From the cell containing the given text, extract its center point as [X, Y] coordinate. 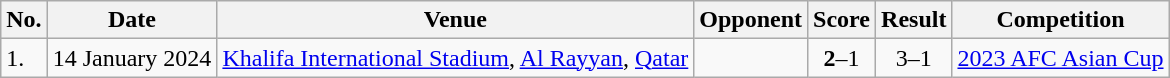
No. [24, 20]
2023 AFC Asian Cup [1060, 58]
2–1 [842, 58]
1. [24, 58]
Date [132, 20]
14 January 2024 [132, 58]
Khalifa International Stadium, Al Rayyan, Qatar [456, 58]
Venue [456, 20]
Competition [1060, 20]
Score [842, 20]
3–1 [914, 58]
Result [914, 20]
Opponent [751, 20]
